Find where the given text appears and provide that cell's center as [X, Y] coordinate. 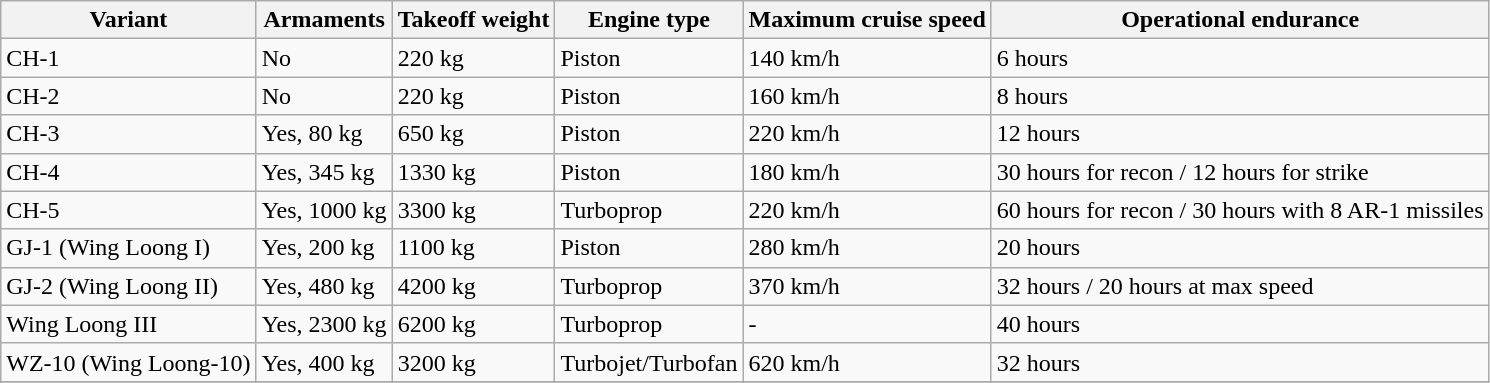
Engine type [649, 20]
CH-1 [128, 58]
20 hours [1240, 248]
370 km/h [867, 286]
1330 kg [474, 172]
Operational endurance [1240, 20]
620 km/h [867, 362]
GJ-1 (Wing Loong I) [128, 248]
Yes, 2300 kg [324, 324]
140 km/h [867, 58]
280 km/h [867, 248]
Wing Loong III [128, 324]
Yes, 400 kg [324, 362]
32 hours / 20 hours at max speed [1240, 286]
3200 kg [474, 362]
12 hours [1240, 134]
6 hours [1240, 58]
Takeoff weight [474, 20]
Armaments [324, 20]
60 hours for recon / 30 hours with 8 AR-1 missiles [1240, 210]
30 hours for recon / 12 hours for strike [1240, 172]
GJ-2 (Wing Loong II) [128, 286]
WZ-10 (Wing Loong-10) [128, 362]
1100 kg [474, 248]
Variant [128, 20]
8 hours [1240, 96]
CH-2 [128, 96]
CH-3 [128, 134]
Yes, 480 kg [324, 286]
6200 kg [474, 324]
- [867, 324]
Turbojet/Turbofan [649, 362]
180 km/h [867, 172]
4200 kg [474, 286]
32 hours [1240, 362]
CH-5 [128, 210]
Maximum cruise speed [867, 20]
40 hours [1240, 324]
650 kg [474, 134]
Yes, 1000 kg [324, 210]
Yes, 345 kg [324, 172]
160 km/h [867, 96]
Yes, 200 kg [324, 248]
3300 kg [474, 210]
CH-4 [128, 172]
Yes, 80 kg [324, 134]
